Locate the cell with the specified text and output its [X, Y] center coordinate. 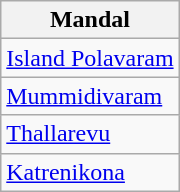
Island Polavaram [90, 58]
Katrenikona [90, 172]
Mandal [90, 20]
Thallarevu [90, 134]
Mummidivaram [90, 96]
